For the text-containing cell, return its midpoint in [x, y] coordinate format. 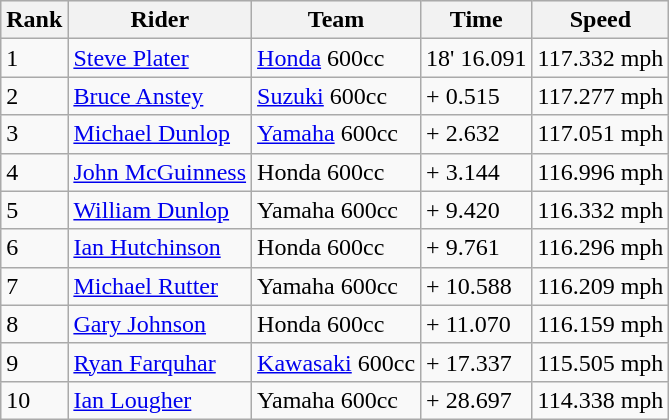
Steve Plater [160, 58]
3 [34, 134]
116.209 mph [600, 286]
Rider [160, 20]
+ 17.337 [476, 362]
116.996 mph [600, 172]
117.051 mph [600, 134]
William Dunlop [160, 210]
Speed [600, 20]
6 [34, 248]
1 [34, 58]
Ian Hutchinson [160, 248]
116.159 mph [600, 324]
Kawasaki 600cc [336, 362]
+ 0.515 [476, 96]
Team [336, 20]
+ 3.144 [476, 172]
18' 16.091 [476, 58]
Michael Rutter [160, 286]
+ 9.761 [476, 248]
117.332 mph [600, 58]
114.338 mph [600, 400]
4 [34, 172]
116.332 mph [600, 210]
+ 10.588 [476, 286]
+ 11.070 [476, 324]
2 [34, 96]
115.505 mph [600, 362]
+ 9.420 [476, 210]
Ian Lougher [160, 400]
7 [34, 286]
116.296 mph [600, 248]
5 [34, 210]
Bruce Anstey [160, 96]
Suzuki 600cc [336, 96]
+ 28.697 [476, 400]
8 [34, 324]
Gary Johnson [160, 324]
Time [476, 20]
John McGuinness [160, 172]
117.277 mph [600, 96]
9 [34, 362]
+ 2.632 [476, 134]
Rank [34, 20]
10 [34, 400]
Michael Dunlop [160, 134]
Ryan Farquhar [160, 362]
